For the text-containing cell, return its midpoint in [x, y] coordinate format. 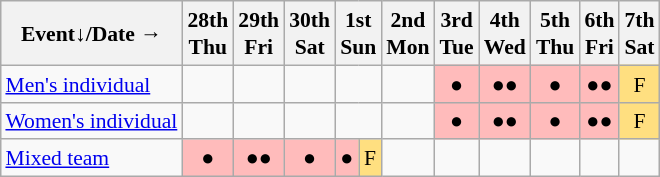
2ndMon [408, 33]
Men's individual [91, 84]
1stSun [358, 33]
4th Wed [505, 33]
29thFri [258, 33]
7thSat [639, 33]
5th Thu [556, 33]
Women's individual [91, 120]
30thSat [310, 33]
Event↓/Date → [91, 33]
3rdTue [457, 33]
Mixed team [91, 158]
28thThu [208, 33]
6thFri [599, 33]
